Locate the cell with the specified text and output its [x, y] center coordinate. 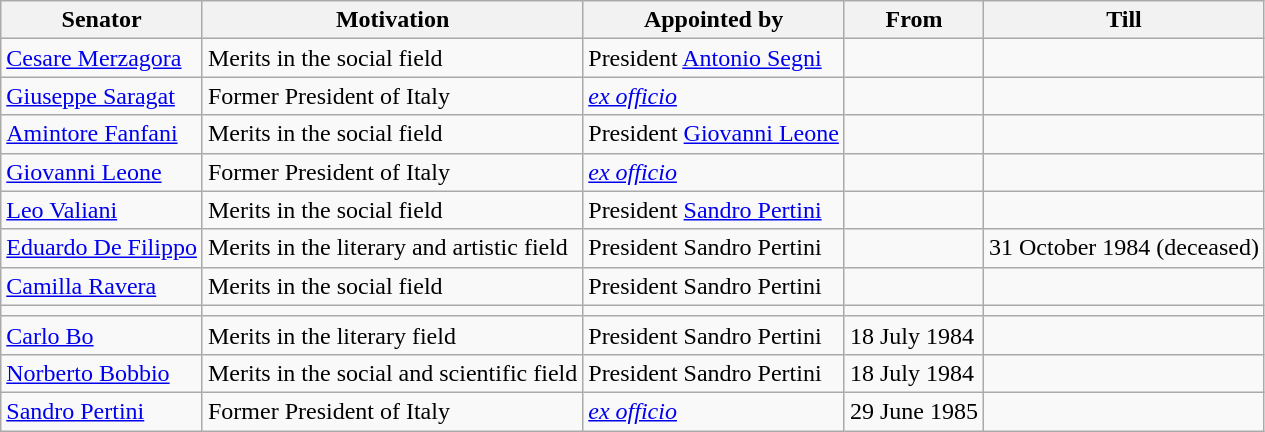
Amintore Fanfani [102, 134]
Leo Valiani [102, 210]
Camilla Ravera [102, 286]
Merits in the literary and artistic field [392, 248]
Merits in the literary field [392, 335]
Motivation [392, 20]
From [914, 20]
Senator [102, 20]
Norberto Bobbio [102, 373]
Eduardo De Filippo [102, 248]
Sandro Pertini [102, 411]
Carlo Bo [102, 335]
31 October 1984 (deceased) [1124, 248]
Giuseppe Saragat [102, 96]
President Antonio Segni [714, 58]
President Giovanni Leone [714, 134]
Till [1124, 20]
29 June 1985 [914, 411]
Appointed by [714, 20]
Cesare Merzagora [102, 58]
Giovanni Leone [102, 172]
Merits in the social and scientific field [392, 373]
